Output the [X, Y] coordinate of the center of the cell containing the given text.  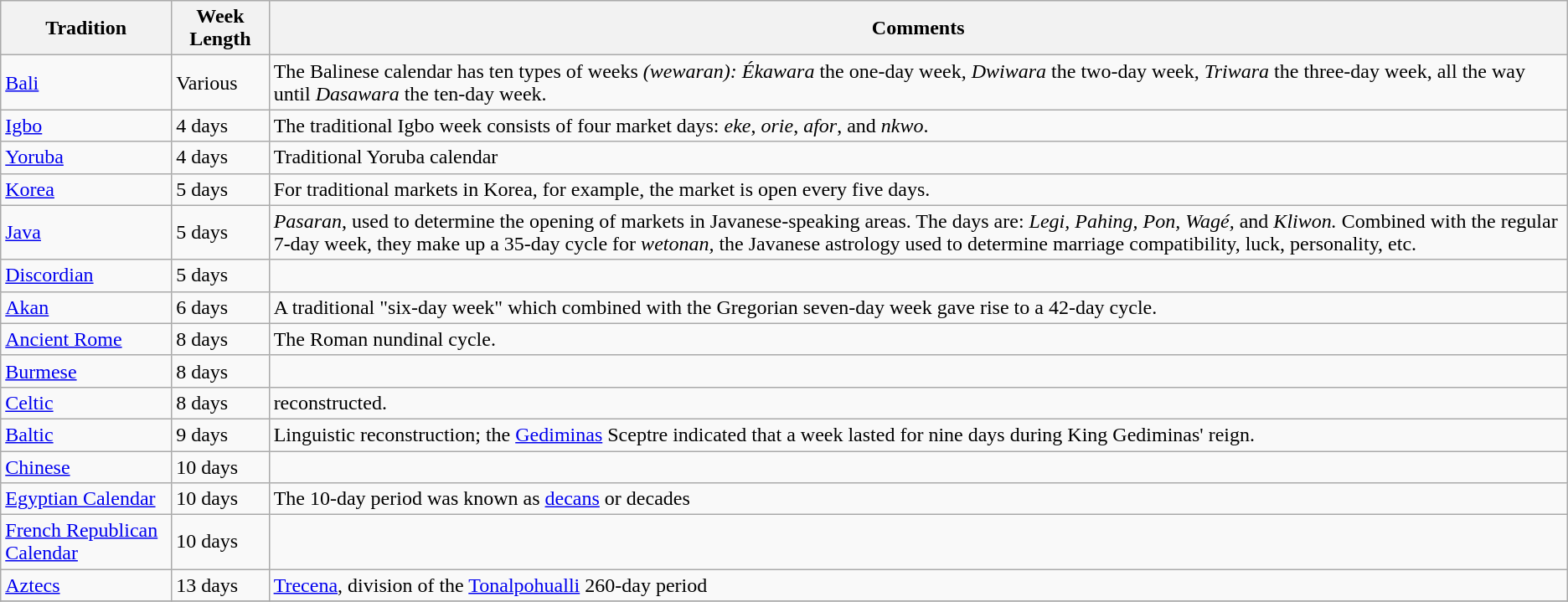
Egyptian Calendar [86, 499]
Igbo [86, 126]
Baltic [86, 435]
Week Length [220, 28]
Discordian [86, 275]
Burmese [86, 371]
Comments [918, 28]
Bali [86, 82]
reconstructed. [918, 403]
Various [220, 82]
Yoruba [86, 157]
Trecena, division of the Tonalpohualli 260-day period [918, 585]
The Roman nundinal cycle. [918, 339]
French Republican Calendar [86, 543]
Chinese [86, 466]
The traditional Igbo week consists of four market days: eke, orie, afor, and nkwo. [918, 126]
Akan [86, 307]
13 days [220, 585]
6 days [220, 307]
9 days [220, 435]
Aztecs [86, 585]
Ancient Rome [86, 339]
For traditional markets in Korea, for example, the market is open every five days. [918, 189]
Korea [86, 189]
The 10-day period was known as decans or decades [918, 499]
Tradition [86, 28]
Java [86, 233]
Traditional Yoruba calendar [918, 157]
Linguistic reconstruction; the Gediminas Sceptre indicated that a week lasted for nine days during King Gediminas' reign. [918, 435]
A traditional "six-day week" which combined with the Gregorian seven-day week gave rise to a 42-day cycle. [918, 307]
Celtic [86, 403]
